Identify which cell holds the provided text, then report its (x, y) central coordinate. 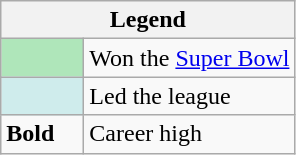
Career high (190, 134)
Led the league (190, 96)
Bold (42, 134)
Won the Super Bowl (190, 58)
Legend (148, 20)
